Search for the cell housing the specified text and yield its [X, Y] center coordinate. 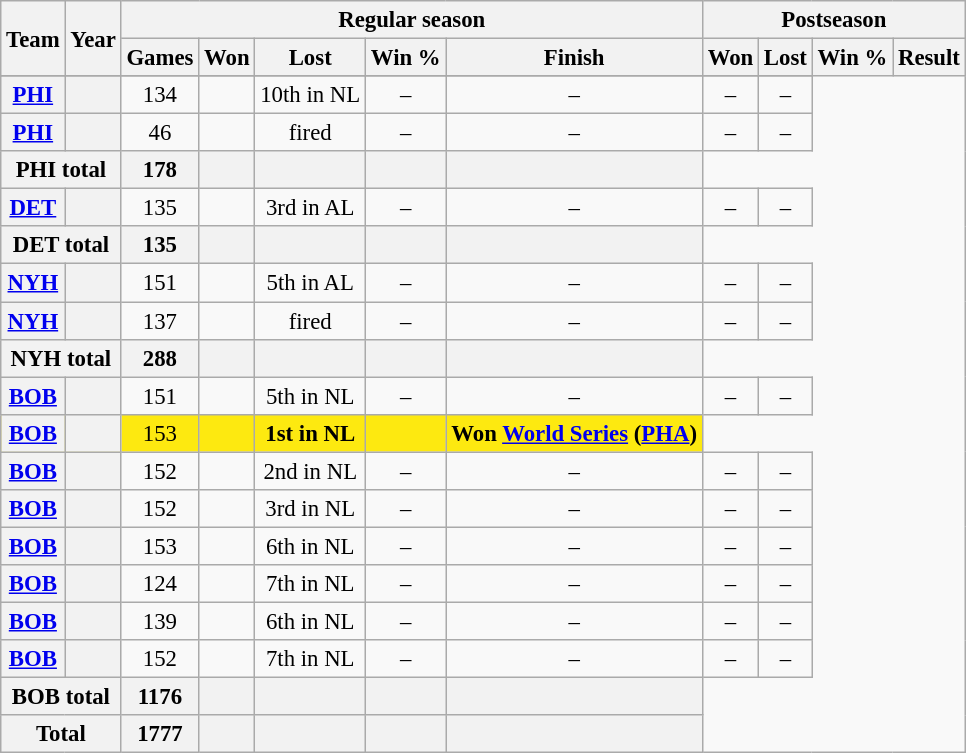
BOB total [61, 697]
5th in AL [310, 283]
5th in NL [310, 396]
Total [61, 734]
Finish [574, 58]
Result [930, 58]
10th in NL [310, 95]
3rd in NL [310, 509]
Team [33, 38]
139 [160, 621]
Regular season [412, 20]
178 [160, 170]
1176 [160, 697]
288 [160, 358]
Won World Series (PHA) [574, 433]
Games [160, 58]
Year [93, 38]
DET [33, 208]
46 [160, 133]
3rd in AL [310, 208]
1777 [160, 734]
PHI total [61, 170]
134 [160, 95]
DET total [61, 245]
137 [160, 321]
Postseason [834, 20]
NYH total [61, 358]
124 [160, 584]
1st in NL [310, 433]
2nd in NL [310, 471]
